Return (X, Y) of the center of cell containing provided text 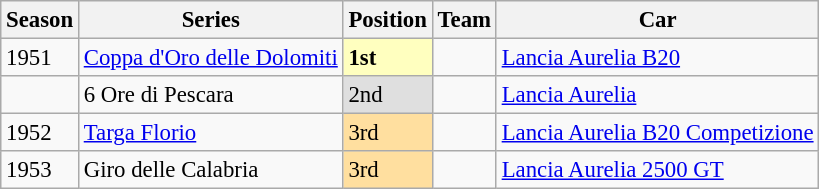
Giro delle Calabria (210, 170)
Team (464, 20)
Lancia Aurelia B20 Competizione (657, 133)
1st (388, 58)
1952 (40, 133)
Lancia Aurelia B20 (657, 58)
Lancia Aurelia 2500 GT (657, 170)
Targa Florio (210, 133)
1953 (40, 170)
Season (40, 20)
2nd (388, 95)
Lancia Aurelia (657, 95)
Series (210, 20)
Coppa d'Oro delle Dolomiti (210, 58)
Car (657, 20)
1951 (40, 58)
Position (388, 20)
6 Ore di Pescara (210, 95)
